Output the (x, y) coordinate of the center of the cell containing the given text.  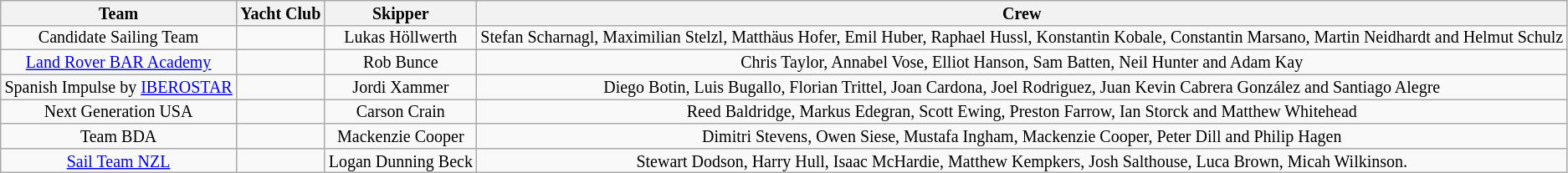
Yacht Club (280, 13)
Carson Crain (401, 112)
Rob Bunce (401, 62)
Land Rover BAR Academy (119, 62)
Logan Dunning Beck (401, 160)
Stewart Dodson, Harry Hull, Isaac McHardie, Matthew Kempkers, Josh Salthouse, Luca Brown, Micah Wilkinson. (1022, 160)
Crew (1022, 13)
Team (119, 13)
Sail Team NZL (119, 160)
Jordi Xammer (401, 87)
Reed Baldridge, Markus Edegran, Scott Ewing, Preston Farrow, Ian Storck and Matthew Whitehead (1022, 112)
Chris Taylor, Annabel Vose, Elliot Hanson, Sam Batten, Neil Hunter and Adam Kay (1022, 62)
Team BDA (119, 135)
Lukas Höllwerth (401, 38)
Next Generation USA (119, 112)
Diego Botin, Luis Bugallo, Florian Trittel, Joan Cardona, Joel Rodriguez, Juan Kevin Cabrera González and Santiago Alegre (1022, 87)
Mackenzie Cooper (401, 135)
Candidate Sailing Team (119, 38)
Dimitri Stevens, Owen Siese, Mustafa Ingham, Mackenzie Cooper, Peter Dill and Philip Hagen (1022, 135)
Spanish Impulse by IBEROSTAR (119, 87)
Skipper (401, 13)
